Find where the given text appears and provide that cell's center as [X, Y] coordinate. 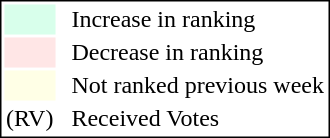
Not ranked previous week [198, 85]
Increase in ranking [198, 19]
Received Votes [198, 119]
Decrease in ranking [198, 53]
(RV) [29, 119]
